Capture the cell that displays the provided text and extract its (X, Y) central coordinate. 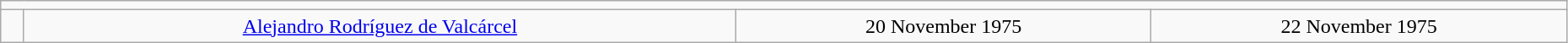
20 November 1975 (943, 26)
22 November 1975 (1360, 26)
Alejandro Rodríguez de Valcárcel (380, 26)
